Pinpoint the cell where the given text exists, returning its (X, Y) midpoint coordinate. 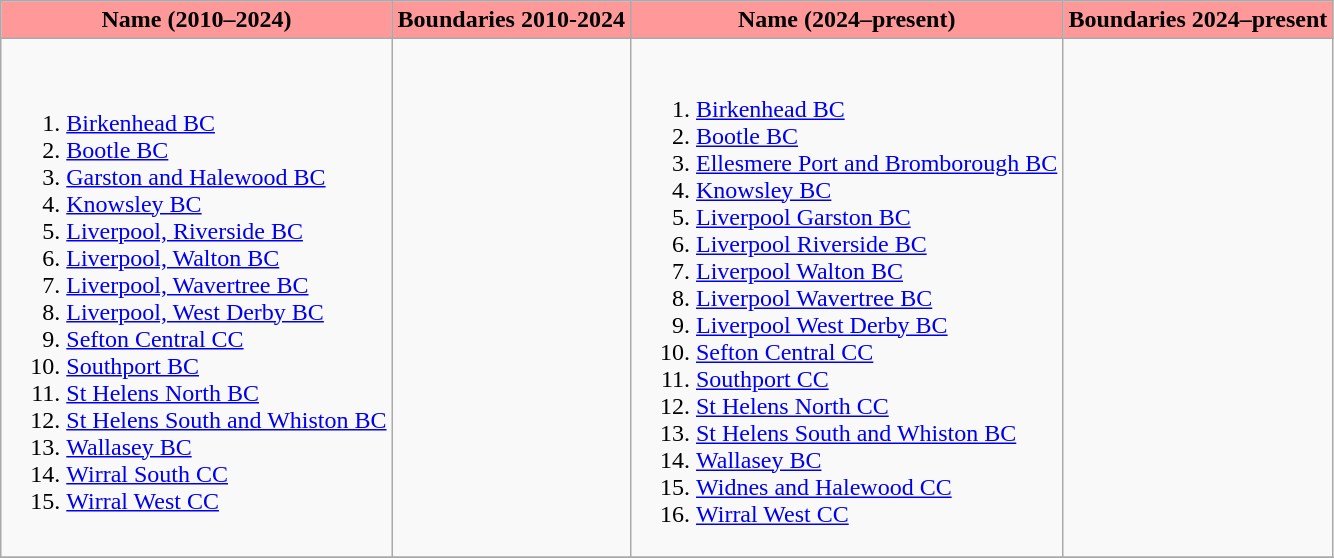
Name (2010–2024) (196, 20)
Boundaries 2010-2024 (511, 20)
Boundaries 2024–present (1198, 20)
Name (2024–present) (846, 20)
